For the text-containing cell, return its midpoint in (x, y) coordinate format. 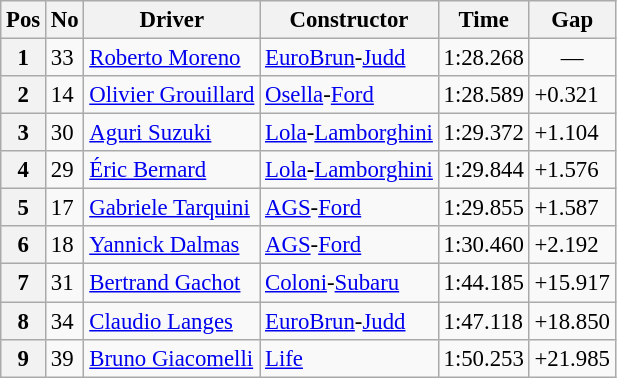
Coloni-Subaru (349, 283)
31 (65, 283)
1:29.844 (484, 170)
Gap (572, 20)
1:28.589 (484, 95)
6 (24, 245)
+1.587 (572, 208)
34 (65, 321)
1:47.118 (484, 321)
30 (65, 133)
3 (24, 133)
4 (24, 170)
+0.321 (572, 95)
Bruno Giacomelli (172, 358)
— (572, 58)
Life (349, 358)
Constructor (349, 20)
+2.192 (572, 245)
1:29.372 (484, 133)
No (65, 20)
Yannick Dalmas (172, 245)
5 (24, 208)
Olivier Grouillard (172, 95)
8 (24, 321)
+15.917 (572, 283)
1 (24, 58)
+21.985 (572, 358)
Time (484, 20)
18 (65, 245)
7 (24, 283)
Bertrand Gachot (172, 283)
Éric Bernard (172, 170)
1:30.460 (484, 245)
39 (65, 358)
1:50.253 (484, 358)
Pos (24, 20)
14 (65, 95)
2 (24, 95)
9 (24, 358)
17 (65, 208)
+18.850 (572, 321)
Claudio Langes (172, 321)
+1.576 (572, 170)
1:44.185 (484, 283)
Osella-Ford (349, 95)
33 (65, 58)
1:28.268 (484, 58)
29 (65, 170)
Driver (172, 20)
1:29.855 (484, 208)
Aguri Suzuki (172, 133)
+1.104 (572, 133)
Gabriele Tarquini (172, 208)
Roberto Moreno (172, 58)
